Detect which cell encompasses the target text, then output its (X, Y) center coordinate. 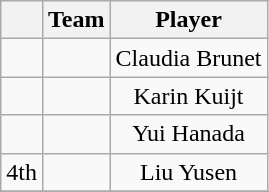
Yui Hanada (188, 134)
Claudia Brunet (188, 58)
Liu Yusen (188, 172)
4th (22, 172)
Player (188, 20)
Team (76, 20)
Karin Kuijt (188, 96)
